Return the (X, Y) coordinate for the center point of the cell that contains the specified text.  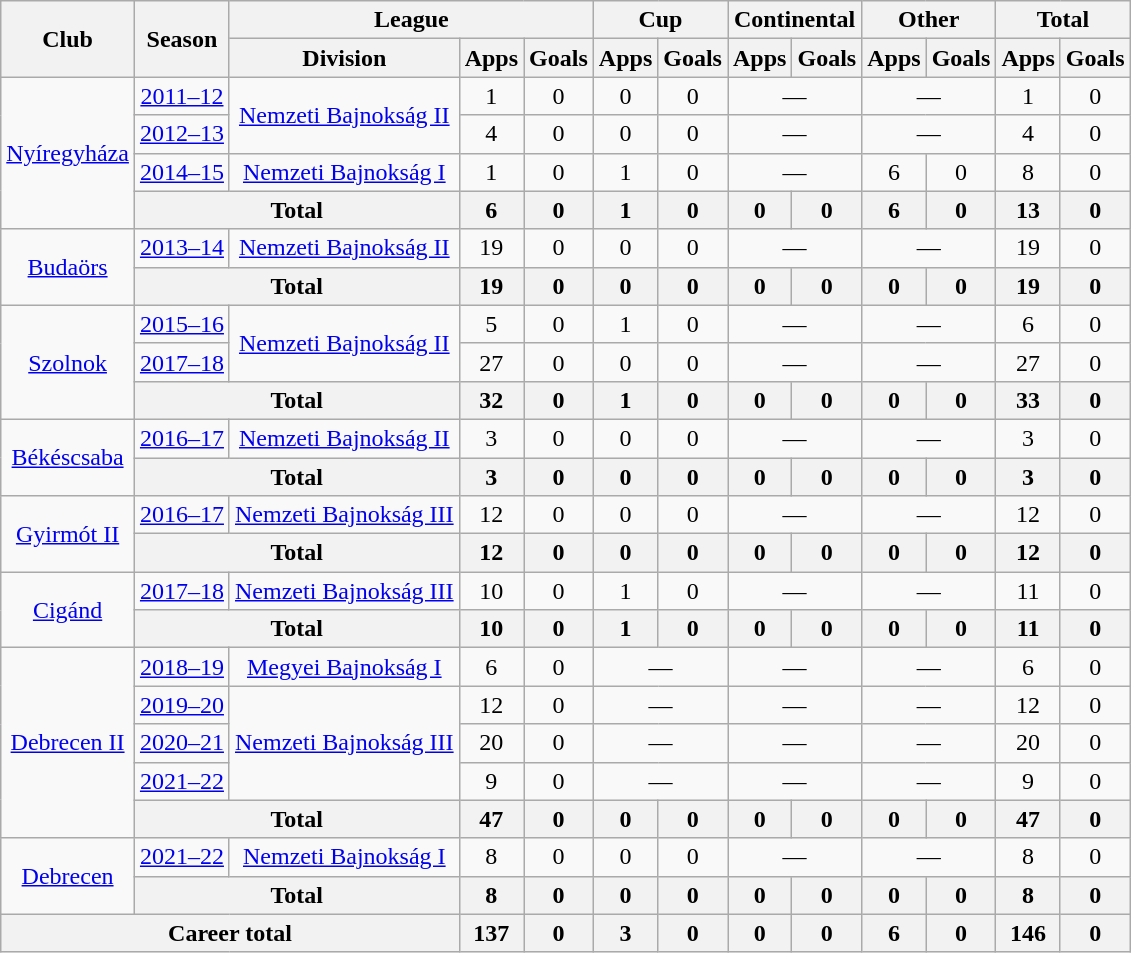
Other (929, 20)
33 (1028, 400)
Budaörs (68, 267)
Club (68, 39)
2014–15 (182, 172)
Continental (795, 20)
Békéscsaba (68, 457)
Season (182, 39)
Cup (660, 20)
Cigánd (68, 610)
Division (344, 58)
146 (1028, 933)
Debrecen II (68, 743)
Szolnok (68, 362)
Debrecen (68, 876)
Career total (230, 933)
2012–13 (182, 134)
2020–21 (182, 743)
5 (491, 324)
2011–12 (182, 96)
League (411, 20)
2018–19 (182, 667)
137 (491, 933)
Megyei Bajnokság I (344, 667)
Nyíregyháza (68, 153)
2015–16 (182, 324)
Gyirmót II (68, 534)
2019–20 (182, 705)
32 (491, 400)
13 (1028, 210)
2013–14 (182, 248)
